Provide the (x, y) coordinate of the cell's center where the given text is located.  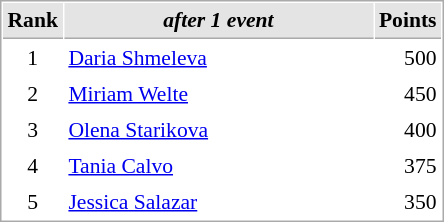
2 (32, 93)
Tania Calvo (218, 165)
Rank (32, 21)
3 (32, 129)
Miriam Welte (218, 93)
350 (408, 201)
1 (32, 57)
400 (408, 129)
Jessica Salazar (218, 201)
Olena Starikova (218, 129)
500 (408, 57)
Points (408, 21)
4 (32, 165)
after 1 event (218, 21)
5 (32, 201)
375 (408, 165)
Daria Shmeleva (218, 57)
450 (408, 93)
